Capture the cell that displays the provided text and extract its (X, Y) central coordinate. 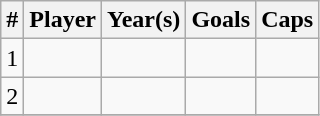
# (12, 20)
Year(s) (144, 20)
Goals (221, 20)
1 (12, 58)
2 (12, 96)
Player (63, 20)
Caps (288, 20)
